From the cell containing the given text, extract its center point as (x, y) coordinate. 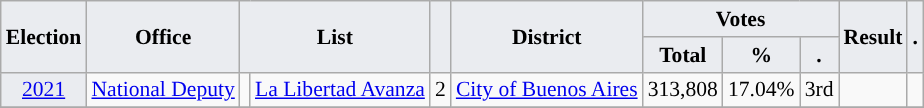
17.04% (762, 90)
La Libertad Avanza (340, 90)
2021 (44, 90)
2 (440, 90)
Total (683, 55)
3rd (820, 90)
City of Buenos Aires (547, 90)
District (547, 36)
Office (162, 36)
Election (44, 36)
List (335, 36)
Votes (741, 19)
% (762, 55)
National Deputy (162, 90)
313,808 (683, 90)
Result (874, 36)
